Provide the [x, y] coordinate of the cell's center where the given text is located.  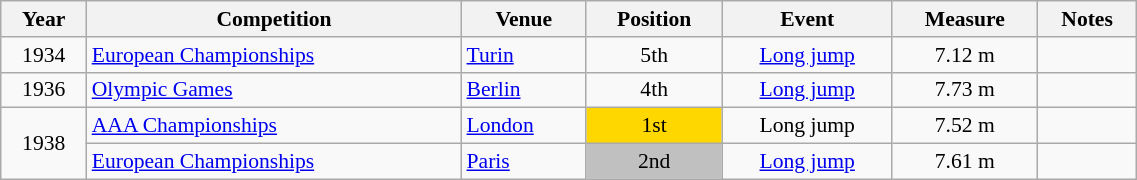
Berlin [524, 90]
Position [654, 19]
Olympic Games [274, 90]
4th [654, 90]
1936 [44, 90]
2nd [654, 162]
7.61 m [964, 162]
Paris [524, 162]
7.52 m [964, 126]
5th [654, 55]
1938 [44, 144]
Year [44, 19]
Event [807, 19]
7.12 m [964, 55]
Notes [1086, 19]
Turin [524, 55]
Venue [524, 19]
AAA Championships [274, 126]
7.73 m [964, 90]
1st [654, 126]
1934 [44, 55]
London [524, 126]
Competition [274, 19]
Measure [964, 19]
